Identify which cell holds the provided text, then report its (X, Y) central coordinate. 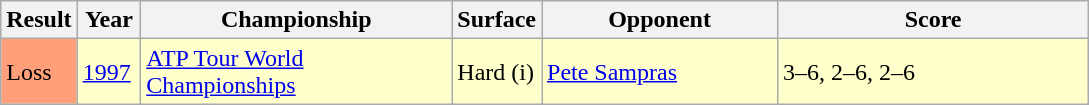
ATP Tour World Championships (296, 72)
Year (109, 20)
Championship (296, 20)
3–6, 2–6, 2–6 (934, 72)
Surface (497, 20)
Result (39, 20)
Pete Sampras (660, 72)
Opponent (660, 20)
Hard (i) (497, 72)
Score (934, 20)
Loss (39, 72)
1997 (109, 72)
